Output the [X, Y] coordinate of the center of the cell containing the given text.  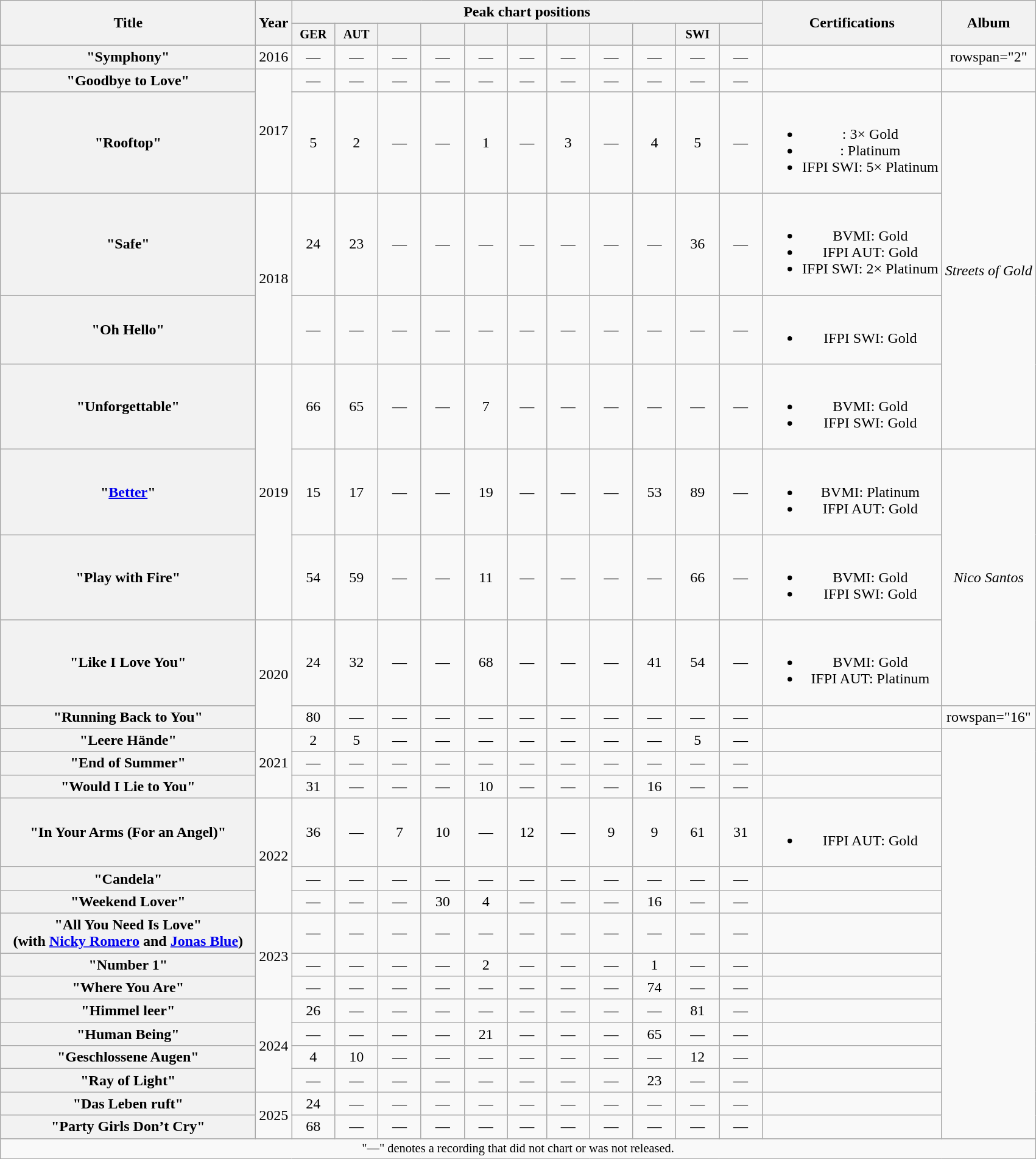
"Ray of Light" [128, 1080]
― [313, 878]
"Party Girls Don’t Cry" [128, 1127]
"Goodbye to Love" [128, 80]
"In Your Arms (For an Angel)" [128, 832]
BVMI: GoldIFPI AUT: GoldIFPI SWI: 2× Platinum [853, 245]
2018 [274, 279]
"All You Need Is Love"(with Nicky Romero and Jonas Blue) [128, 933]
2022 [274, 855]
Streets of Gold [988, 270]
41 [654, 663]
32 [357, 663]
80 [313, 717]
Certifications [853, 23]
BVMI: GoldIFPI AUT: Platinum [853, 663]
59 [357, 577]
"Himmel leer" [128, 1011]
"Safe" [128, 245]
2019 [274, 492]
"Better" [128, 492]
"Unforgettable" [128, 407]
"Like I Love You" [128, 663]
IFPI AUT: Gold [853, 832]
Nico Santos [988, 577]
2025 [274, 1115]
11 [486, 577]
2020 [274, 674]
2024 [274, 1046]
81 [698, 1011]
21 [486, 1034]
"Rooftop" [128, 143]
AUT [357, 35]
"Play with Fire" [128, 577]
rowspan="2" [988, 57]
"Oh Hello" [128, 330]
Peak chart positions [527, 12]
2016 [274, 57]
17 [357, 492]
2017 [274, 130]
Album [988, 23]
SWI [698, 35]
"Symphony" [128, 57]
2023 [274, 956]
"Number 1" [128, 964]
"Running Back to You" [128, 717]
GER [313, 35]
15 [313, 492]
"Das Leben ruft" [128, 1104]
19 [486, 492]
30 [442, 901]
"Candela" [128, 878]
IFPI SWI: Gold [853, 330]
rowspan="16" [988, 717]
Year [274, 23]
: 3× Gold: PlatinumIFPI SWI: 5× Platinum [853, 143]
26 [313, 1011]
"Where You Are" [128, 988]
61 [698, 832]
Title [128, 23]
89 [698, 492]
"Human Being" [128, 1034]
"Weekend Lover" [128, 901]
"Would I Lie to You" [128, 786]
"—" denotes a recording that did not chart or was not released. [518, 1149]
53 [654, 492]
"Geschlossene Augen" [128, 1057]
3 [568, 143]
74 [654, 988]
BVMI: PlatinumIFPI AUT: Gold [853, 492]
"Leere Hände" [128, 740]
"End of Summer" [128, 763]
2021 [274, 763]
